Detect which cell encompasses the target text, then output its [x, y] center coordinate. 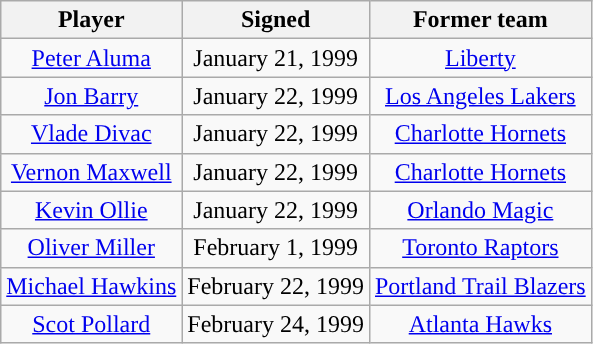
Vlade Divac [92, 134]
Los Angeles Lakers [480, 96]
Kevin Ollie [92, 210]
Vernon Maxwell [92, 172]
Michael Hawkins [92, 286]
Signed [276, 20]
January 21, 1999 [276, 58]
Jon Barry [92, 96]
Oliver Miller [92, 248]
Toronto Raptors [480, 248]
Liberty [480, 58]
February 22, 1999 [276, 286]
Atlanta Hawks [480, 324]
Portland Trail Blazers [480, 286]
Player [92, 20]
February 24, 1999 [276, 324]
Scot Pollard [92, 324]
February 1, 1999 [276, 248]
Orlando Magic [480, 210]
Former team [480, 20]
Peter Aluma [92, 58]
